Pinpoint the cell where the given text exists, returning its (x, y) midpoint coordinate. 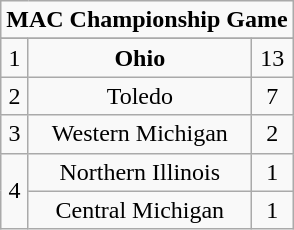
Central Michigan (140, 210)
MAC Championship Game (147, 20)
7 (272, 96)
13 (272, 58)
3 (14, 134)
Western Michigan (140, 134)
Ohio (140, 58)
4 (14, 191)
Toledo (140, 96)
Northern Illinois (140, 172)
